For the text-containing cell, return its midpoint in (x, y) coordinate format. 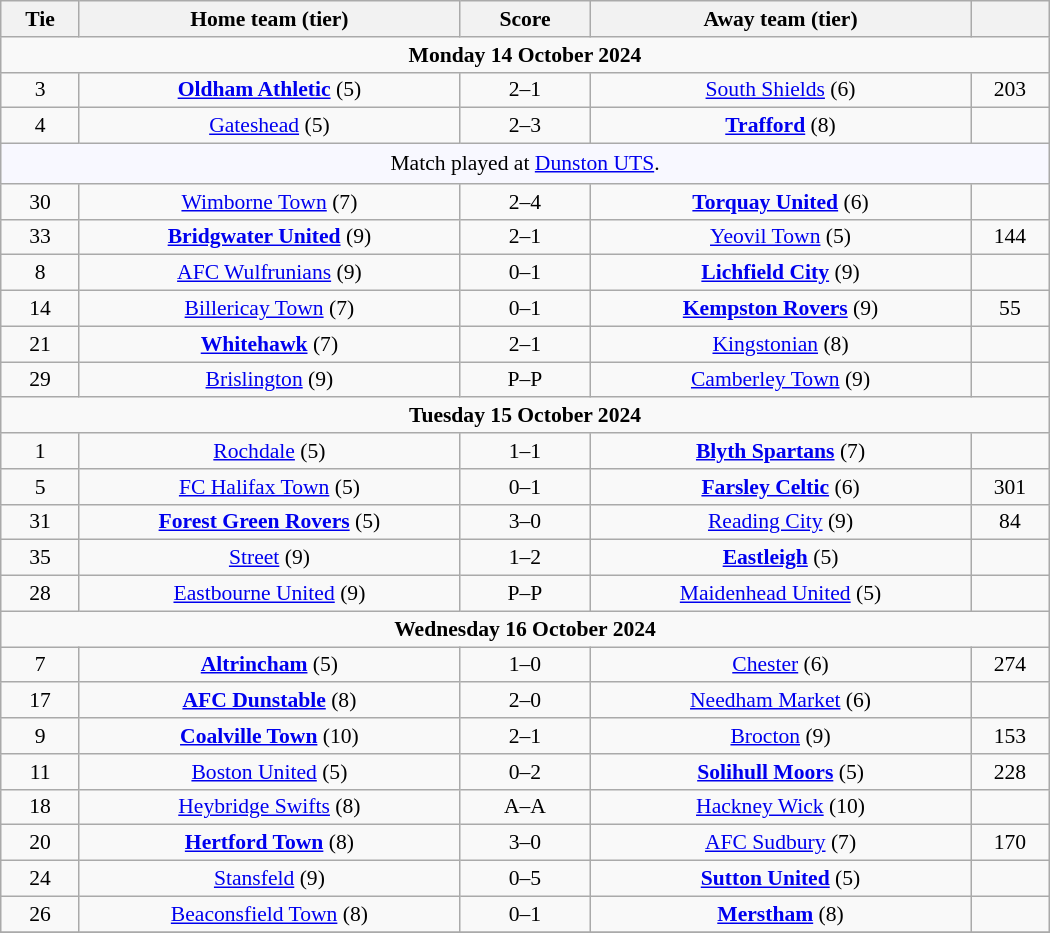
24 (40, 879)
FC Halifax Town (5) (269, 487)
Maidenhead United (5) (781, 594)
144 (1010, 237)
Eastleigh (5) (781, 558)
Needham Market (6) (781, 701)
5 (40, 487)
Street (9) (269, 558)
Coalville Town (10) (269, 736)
0–5 (524, 879)
Match played at Dunston UTS. (525, 164)
Monday 14 October 2024 (525, 55)
55 (1010, 309)
Altrincham (5) (269, 665)
31 (40, 522)
33 (40, 237)
South Shields (6) (781, 90)
Chester (6) (781, 665)
30 (40, 202)
4 (40, 126)
0–2 (524, 772)
301 (1010, 487)
20 (40, 843)
Bridgwater United (9) (269, 237)
1–1 (524, 451)
Tuesday 15 October 2024 (525, 416)
Merstham (8) (781, 914)
170 (1010, 843)
Heybridge Swifts (8) (269, 807)
3 (40, 90)
8 (40, 273)
7 (40, 665)
153 (1010, 736)
Eastbourne United (9) (269, 594)
Torquay United (6) (781, 202)
2–4 (524, 202)
Wednesday 16 October 2024 (525, 629)
Oldham Athletic (5) (269, 90)
Away team (tier) (781, 19)
2–3 (524, 126)
1–2 (524, 558)
Tie (40, 19)
Billericay Town (7) (269, 309)
35 (40, 558)
Rochdale (5) (269, 451)
Forest Green Rovers (5) (269, 522)
14 (40, 309)
Gateshead (5) (269, 126)
Reading City (9) (781, 522)
Trafford (8) (781, 126)
Sutton United (5) (781, 879)
Kingstonian (8) (781, 344)
Blyth Spartans (7) (781, 451)
Lichfield City (9) (781, 273)
1–0 (524, 665)
AFC Wulfrunians (9) (269, 273)
Solihull Moors (5) (781, 772)
26 (40, 914)
Whitehawk (7) (269, 344)
Farsley Celtic (6) (781, 487)
29 (40, 380)
11 (40, 772)
18 (40, 807)
9 (40, 736)
21 (40, 344)
Hackney Wick (10) (781, 807)
17 (40, 701)
228 (1010, 772)
Home team (tier) (269, 19)
Brocton (9) (781, 736)
Wimborne Town (7) (269, 202)
28 (40, 594)
1 (40, 451)
AFC Sudbury (7) (781, 843)
AFC Dunstable (8) (269, 701)
Camberley Town (9) (781, 380)
84 (1010, 522)
Boston United (5) (269, 772)
2–0 (524, 701)
Beaconsfield Town (8) (269, 914)
Stansfeld (9) (269, 879)
Brislington (9) (269, 380)
Hertford Town (8) (269, 843)
Yeovil Town (5) (781, 237)
Kempston Rovers (9) (781, 309)
203 (1010, 90)
A–A (524, 807)
Score (524, 19)
274 (1010, 665)
